Extract the [X, Y] coordinate from the center of the cell holding the provided text.  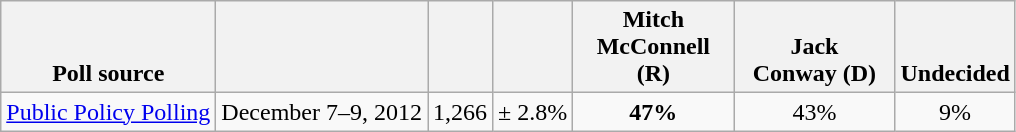
47% [654, 112]
MitchMcConnell (R) [654, 47]
December 7–9, 2012 [322, 112]
Undecided [955, 47]
1,266 [460, 112]
43% [814, 112]
Poll source [108, 47]
JackConway (D) [814, 47]
9% [955, 112]
Public Policy Polling [108, 112]
± 2.8% [533, 112]
